From the cell containing the given text, extract its center point as [X, Y] coordinate. 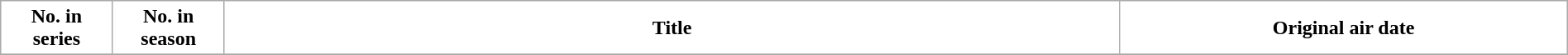
Original air date [1343, 28]
No. inseason [169, 28]
Title [672, 28]
No. inseries [56, 28]
